From the cell containing the given text, extract its center point as [x, y] coordinate. 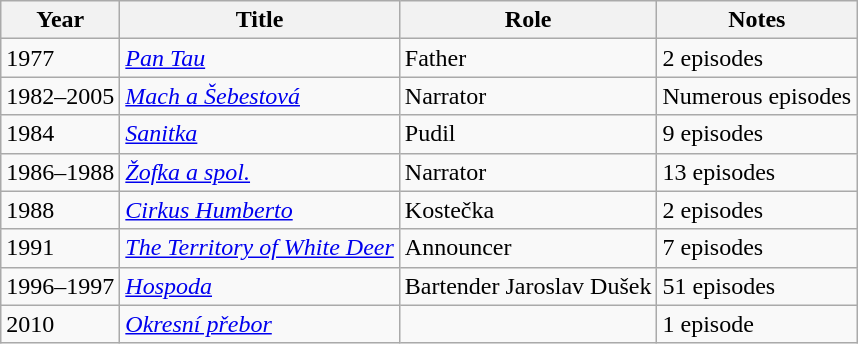
Father [528, 58]
Cirkus Humberto [260, 210]
1982–2005 [60, 96]
Numerous episodes [757, 96]
2010 [60, 324]
9 episodes [757, 134]
Okresní přebor [260, 324]
Sanitka [260, 134]
The Territory of White Deer [260, 248]
1991 [60, 248]
Year [60, 20]
Role [528, 20]
7 episodes [757, 248]
1984 [60, 134]
Mach a Šebestová [260, 96]
Title [260, 20]
1 episode [757, 324]
1988 [60, 210]
Hospoda [260, 286]
13 episodes [757, 172]
Bartender Jaroslav Dušek [528, 286]
Announcer [528, 248]
Pan Tau [260, 58]
Pudil [528, 134]
Žofka a spol. [260, 172]
Kostečka [528, 210]
51 episodes [757, 286]
1986–1988 [60, 172]
Notes [757, 20]
1996–1997 [60, 286]
1977 [60, 58]
